Return the (X, Y) coordinate for the center point of the cell that contains the specified text.  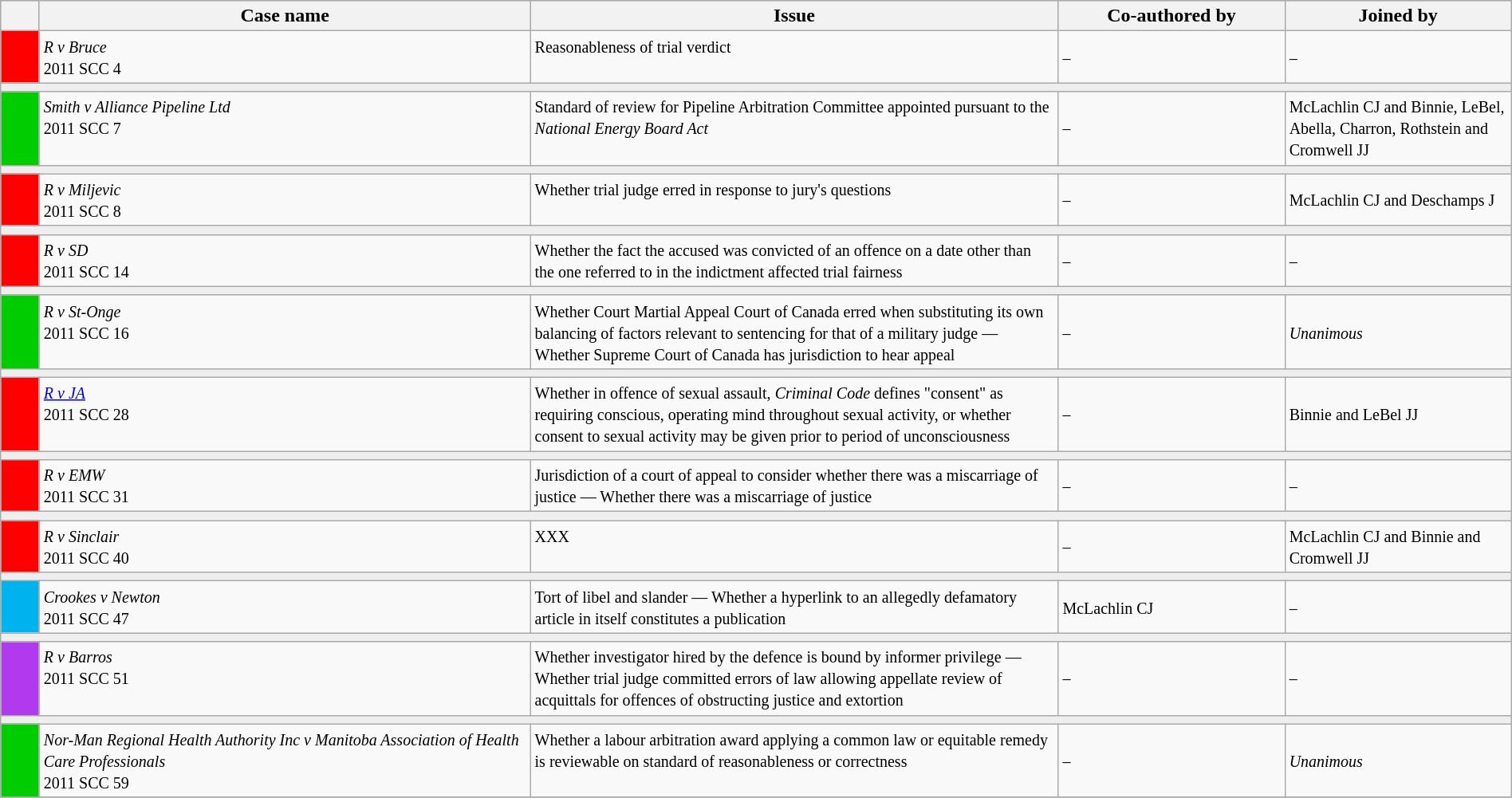
R v Bruce 2011 SCC 4 (285, 57)
Jurisdiction of a court of appeal to consider whether there was a miscarriage of justice — Whether there was a miscarriage of justice (794, 486)
Binnie and LeBel JJ (1398, 414)
Whether a labour arbitration award applying a common law or equitable remedy is reviewable on standard of reasonableness or correctness (794, 761)
R v St-Onge 2011 SCC 16 (285, 332)
McLachlin CJ and Binnie and Cromwell JJ (1398, 547)
R v Barros 2011 SCC 51 (285, 678)
McLachlin CJ and Binnie, LeBel, Abella, Charron, Rothstein and Cromwell JJ (1398, 128)
McLachlin CJ and Deschamps J (1398, 199)
McLachlin CJ (1171, 607)
Standard of review for Pipeline Arbitration Committee appointed pursuant to the National Energy Board Act (794, 128)
R v SD 2011 SCC 14 (285, 260)
Crookes v Newton 2011 SCC 47 (285, 607)
R v EMW 2011 SCC 31 (285, 486)
Reasonableness of trial verdict (794, 57)
Co-authored by (1171, 16)
Smith v Alliance Pipeline Ltd 2011 SCC 7 (285, 128)
R v Miljevic 2011 SCC 8 (285, 199)
Issue (794, 16)
Whether the fact the accused was convicted of an offence on a date other than the one referred to in the indictment affected trial fairness (794, 260)
XXX (794, 547)
Tort of libel and slander — Whether a hyperlink to an allegedly defamatory article in itself constitutes a publication (794, 607)
R v Sinclair 2011 SCC 40 (285, 547)
R v JA 2011 SCC 28 (285, 414)
Joined by (1398, 16)
Whether trial judge erred in response to jury's questions (794, 199)
Case name (285, 16)
Nor-Man Regional Health Authority Inc v Manitoba Association of Health Care Professionals 2011 SCC 59 (285, 761)
